Return the (x, y) coordinate for the center point of the cell that contains the specified text.  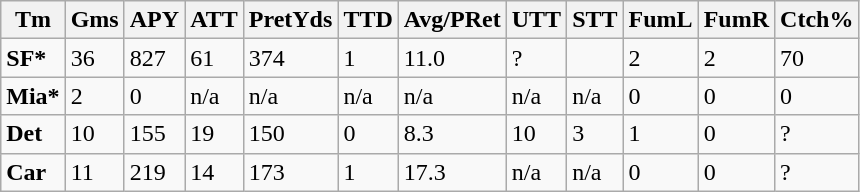
155 (154, 134)
374 (290, 58)
Car (33, 172)
Avg/PRet (452, 20)
PretYds (290, 20)
19 (214, 134)
TTD (368, 20)
Det (33, 134)
17.3 (452, 172)
150 (290, 134)
173 (290, 172)
8.3 (452, 134)
36 (94, 58)
Ctch% (817, 20)
FumR (736, 20)
61 (214, 58)
SF* (33, 58)
11.0 (452, 58)
ATT (214, 20)
14 (214, 172)
Mia* (33, 96)
70 (817, 58)
Gms (94, 20)
219 (154, 172)
827 (154, 58)
Tm (33, 20)
3 (595, 134)
STT (595, 20)
FumL (660, 20)
UTT (536, 20)
APY (154, 20)
11 (94, 172)
